Pinpoint the cell where the given text exists, returning its (x, y) midpoint coordinate. 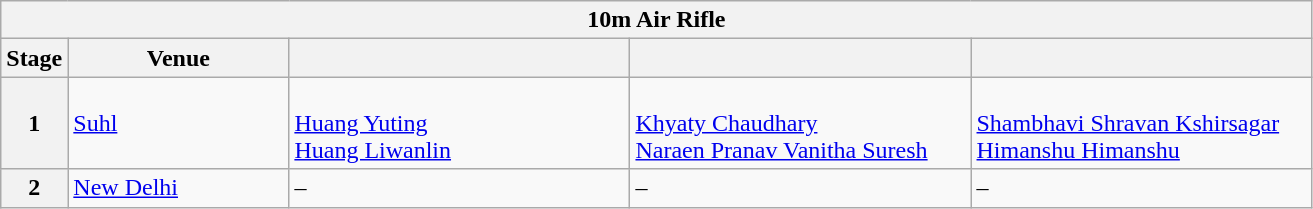
Huang YutingHuang Liwanlin (460, 123)
New Delhi (178, 188)
Venue (178, 58)
2 (34, 188)
Stage (34, 58)
Shambhavi Shravan KshirsagarHimanshu Himanshu (1142, 123)
Khyaty ChaudharyNaraen Pranav Vanitha Suresh (800, 123)
1 (34, 123)
10m Air Rifle (656, 20)
Suhl (178, 123)
